For the text-containing cell, return its midpoint in (X, Y) coordinate format. 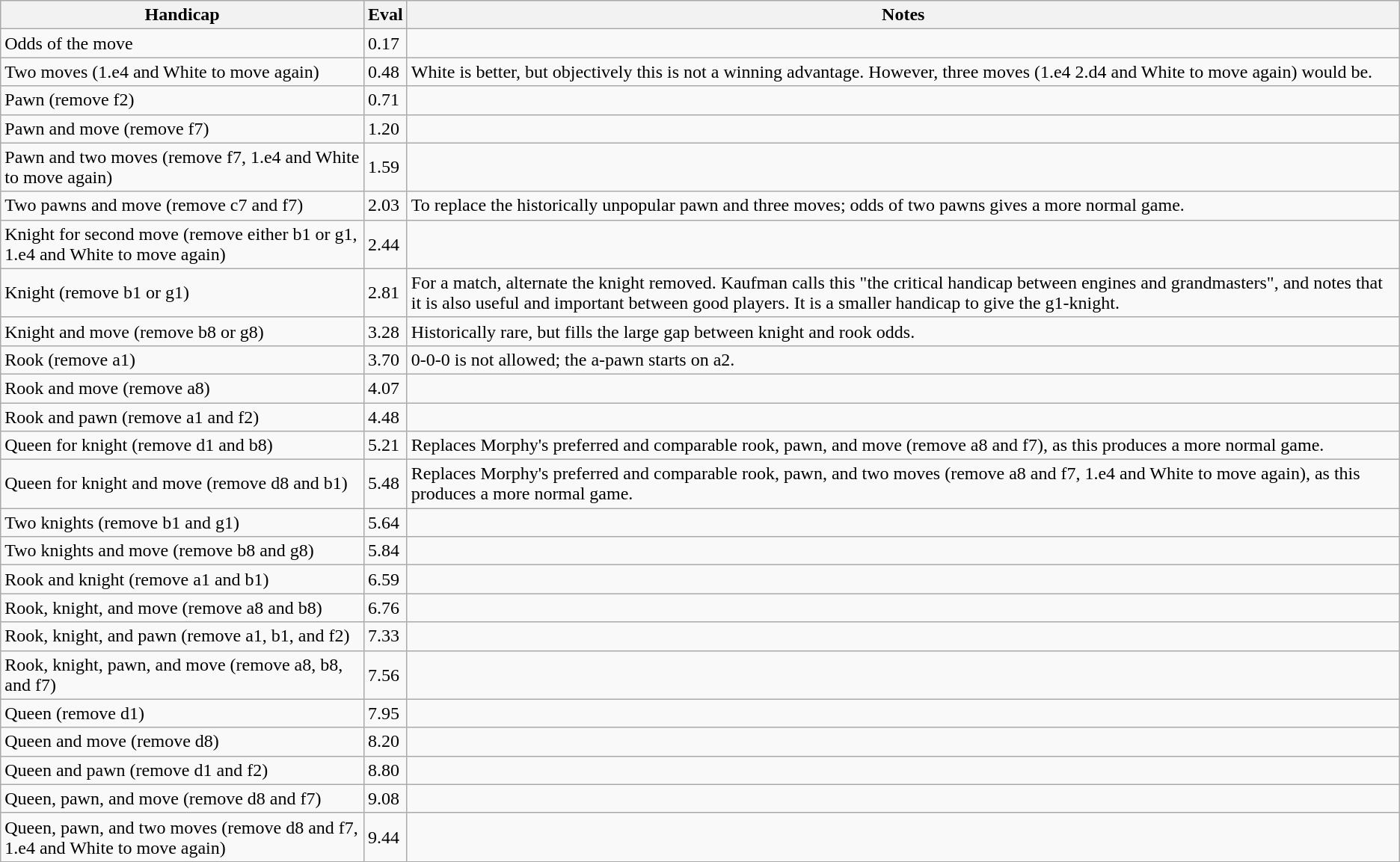
Rook, knight, and pawn (remove a1, b1, and f2) (182, 636)
Rook (remove a1) (182, 360)
Knight and move (remove b8 or g8) (182, 331)
5.64 (385, 523)
Queen, pawn, and two moves (remove d8 and f7, 1.e4 and White to move again) (182, 837)
1.59 (385, 167)
Queen for knight (remove d1 and b8) (182, 446)
Eval (385, 15)
Queen for knight and move (remove d8 and b1) (182, 484)
4.07 (385, 388)
Rook, knight, and move (remove a8 and b8) (182, 608)
Pawn and two moves (remove f7, 1.e4 and White to move again) (182, 167)
9.08 (385, 798)
0.71 (385, 100)
5.48 (385, 484)
8.20 (385, 742)
8.80 (385, 770)
0.48 (385, 72)
Notes (903, 15)
2.81 (385, 293)
Two knights (remove b1 and g1) (182, 523)
6.76 (385, 608)
Pawn and move (remove f7) (182, 129)
7.56 (385, 674)
0.17 (385, 43)
Queen, pawn, and move (remove d8 and f7) (182, 798)
To replace the historically unpopular pawn and three moves; odds of two pawns gives a more normal game. (903, 206)
Two knights and move (remove b8 and g8) (182, 551)
Rook and move (remove a8) (182, 388)
Odds of the move (182, 43)
Replaces Morphy's preferred and comparable rook, pawn, and move (remove a8 and f7), as this produces a more normal game. (903, 446)
Two moves (1.e4 and White to move again) (182, 72)
2.44 (385, 244)
2.03 (385, 206)
Knight (remove b1 or g1) (182, 293)
Two pawns and move (remove c7 and f7) (182, 206)
Handicap (182, 15)
Rook and knight (remove a1 and b1) (182, 579)
9.44 (385, 837)
3.28 (385, 331)
7.33 (385, 636)
Queen and move (remove d8) (182, 742)
3.70 (385, 360)
6.59 (385, 579)
7.95 (385, 713)
White is better, but objectively this is not a winning advantage. However, three moves (1.e4 2.d4 and White to move again) would be. (903, 72)
0-0-0 is not allowed; the a-pawn starts on a2. (903, 360)
4.48 (385, 416)
Historically rare, but fills the large gap between knight and rook odds. (903, 331)
5.21 (385, 446)
Queen (remove d1) (182, 713)
Rook and pawn (remove a1 and f2) (182, 416)
Pawn (remove f2) (182, 100)
Rook, knight, pawn, and move (remove a8, b8, and f7) (182, 674)
Queen and pawn (remove d1 and f2) (182, 770)
Knight for second move (remove either b1 or g1, 1.e4 and White to move again) (182, 244)
1.20 (385, 129)
5.84 (385, 551)
